Extract the (x, y) coordinate from the center of the cell holding the provided text.  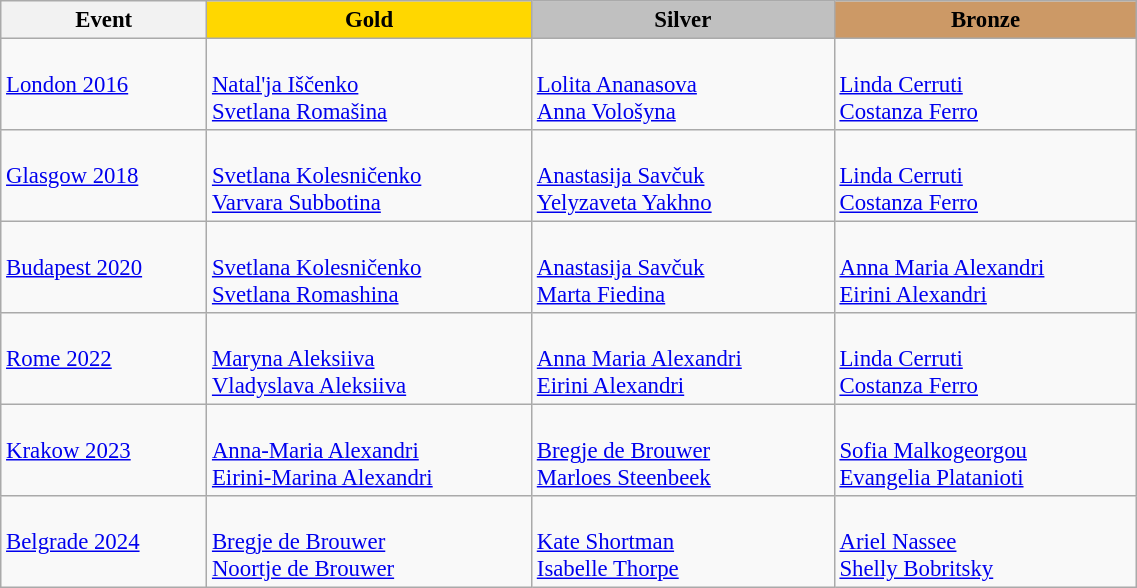
Anastasija SavčukMarta Fiedina (682, 268)
Anna-Maria AlexandriEirini-Marina Alexandri (370, 451)
Svetlana KolesničenkoVarvara Subbotina (370, 176)
London 2016 (104, 85)
Bregje de BrouwerMarloes Steenbeek (682, 451)
Event (104, 20)
Glasgow 2018 (104, 176)
Krakow 2023 (104, 451)
Natal'ja IščenkoSvetlana Romašina (370, 85)
Budapest 2020 (104, 268)
Bregje de Brouwer Noortje de Brouwer (370, 542)
Gold (370, 20)
Rome 2022 (104, 359)
Belgrade 2024 (104, 542)
Ariel Nassee Shelly Bobritsky (986, 542)
Lolita AnanasovaAnna Vološyna (682, 85)
Silver (682, 20)
Sofia MalkogeorgouEvangelia Platanioti (986, 451)
Anastasija SavčukYelyzaveta Yakhno (682, 176)
Bronze (986, 20)
Svetlana KolesničenkoSvetlana Romashina (370, 268)
Maryna AleksiivaVladyslava Aleksiiva (370, 359)
Kate Shortman Isabelle Thorpe (682, 542)
